Output the (x, y) coordinate of the center of the cell containing the given text.  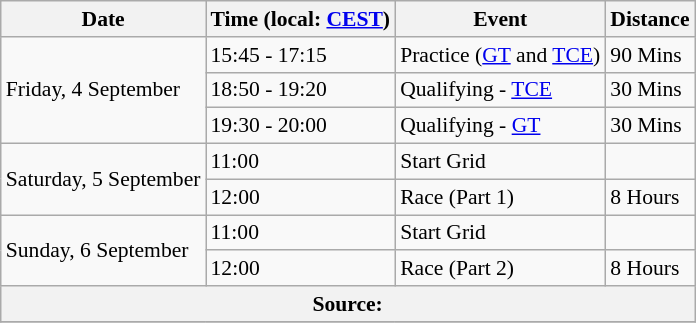
Event (500, 19)
Distance (650, 19)
90 Mins (650, 55)
Source: (348, 304)
19:30 - 20:00 (301, 126)
Race (Part 1) (500, 197)
Time (local: CEST) (301, 19)
Qualifying - TCE (500, 90)
Saturday, 5 September (104, 180)
Qualifying - GT (500, 126)
Race (Part 2) (500, 269)
Practice (GT and TCE) (500, 55)
Sunday, 6 September (104, 250)
18:50 - 19:20 (301, 90)
Date (104, 19)
Friday, 4 September (104, 90)
15:45 - 17:15 (301, 55)
